Identify which cell holds the provided text, then report its [X, Y] central coordinate. 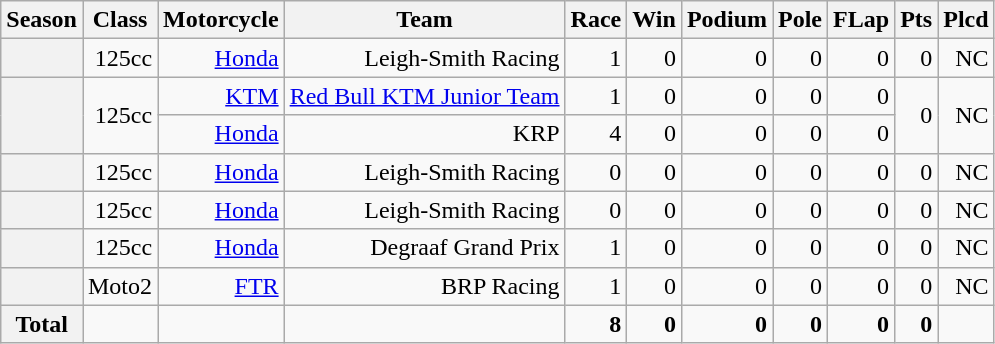
Class [120, 20]
Red Bull KTM Junior Team [424, 96]
Plcd [966, 20]
Pts [916, 20]
Team [424, 20]
KTM [222, 96]
BRP Racing [424, 286]
Win [654, 20]
Podium [726, 20]
Race [596, 20]
Total [42, 324]
Degraaf Grand Prix [424, 248]
Motorcycle [222, 20]
Moto2 [120, 286]
FLap [862, 20]
FTR [222, 286]
4 [596, 134]
Season [42, 20]
8 [596, 324]
KRP [424, 134]
Pole [800, 20]
